Locate the cell with the specified text and output its [X, Y] center coordinate. 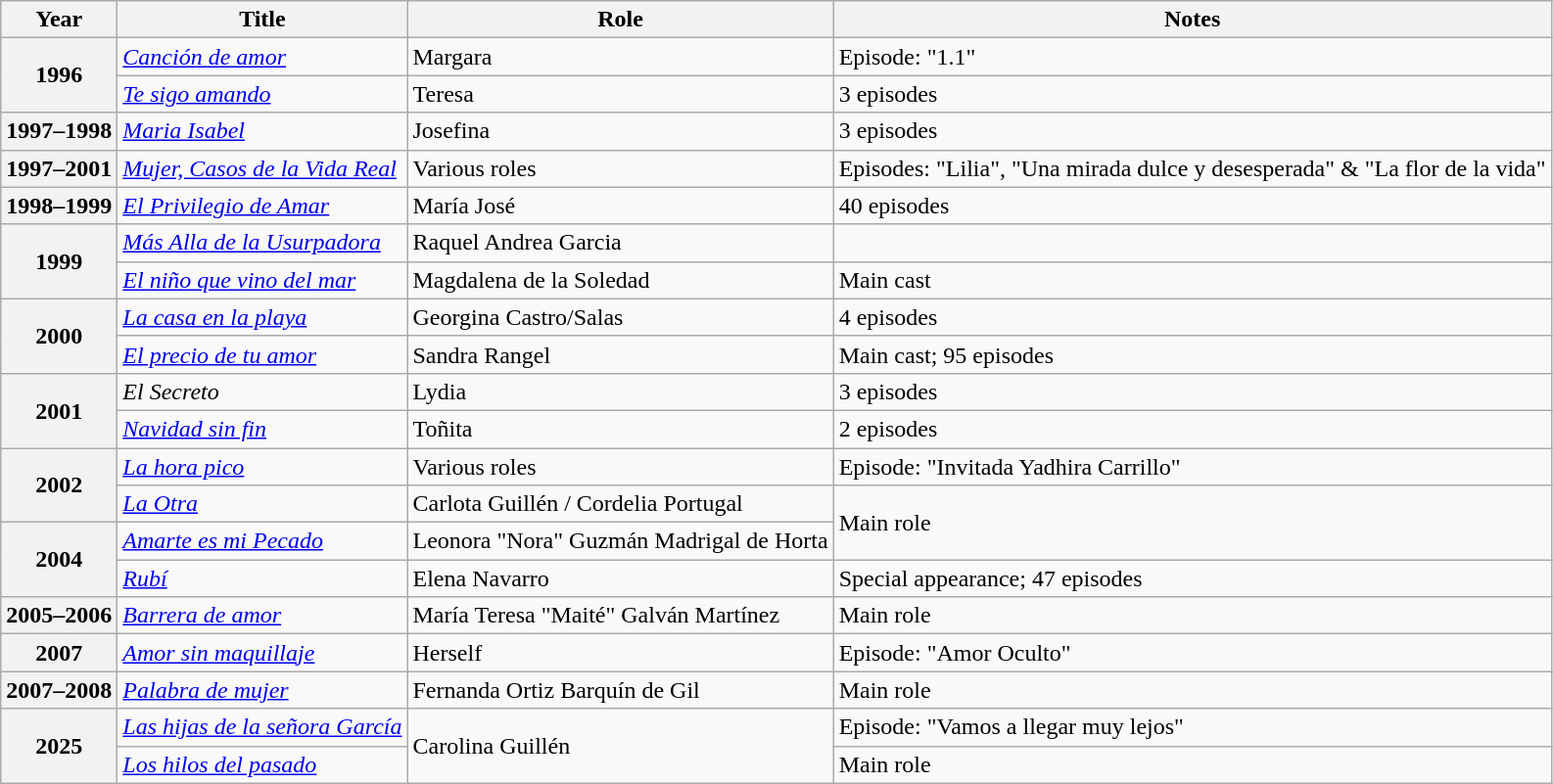
1998–1999 [59, 206]
Year [59, 20]
Canción de amor [262, 57]
Los hilos del pasado [262, 764]
1997–2001 [59, 168]
Fernanda Ortiz Barquín de Gil [621, 690]
El Privilegio de Amar [262, 206]
Episode: "Amor Oculto" [1193, 653]
Toñita [621, 429]
Episodes: "Lilia", "Una mirada dulce y desesperada" & "La flor de la vida" [1193, 168]
Te sigo amando [262, 94]
Las hijas de la señora García [262, 727]
Navidad sin fin [262, 429]
Main cast [1193, 280]
1997–1998 [59, 131]
2005–2006 [59, 616]
Leonora "Nora" Guzmán Madrigal de Horta [621, 541]
Lydia [621, 392]
Amarte es mi Pecado [262, 541]
1996 [59, 75]
2001 [59, 410]
Teresa [621, 94]
Margara [621, 57]
La casa en la playa [262, 317]
La Otra [262, 504]
2025 [59, 746]
2 episodes [1193, 429]
Georgina Castro/Salas [621, 317]
María Teresa "Maité" Galván Martínez [621, 616]
Palabra de mujer [262, 690]
El Secreto [262, 392]
Special appearance; 47 episodes [1193, 578]
Herself [621, 653]
Magdalena de la Soledad [621, 280]
Episode: "Vamos a llegar muy lejos" [1193, 727]
Rubí [262, 578]
2007–2008 [59, 690]
El niño que vino del mar [262, 280]
Main cast; 95 episodes [1193, 354]
Episode: "Invitada Yadhira Carrillo" [1193, 467]
Sandra Rangel [621, 354]
2007 [59, 653]
María José [621, 206]
Title [262, 20]
4 episodes [1193, 317]
La hora pico [262, 467]
1999 [59, 261]
Mujer, Casos de la Vida Real [262, 168]
Raquel Andrea Garcia [621, 243]
Josefina [621, 131]
Carolina Guillén [621, 746]
Amor sin maquillaje [262, 653]
Notes [1193, 20]
Elena Navarro [621, 578]
40 episodes [1193, 206]
2000 [59, 336]
El precio de tu amor [262, 354]
Barrera de amor [262, 616]
Carlota Guillén / Cordelia Portugal [621, 504]
Maria Isabel [262, 131]
Episode: "1.1" [1193, 57]
2002 [59, 485]
2004 [59, 560]
Más Alla de la Usurpadora [262, 243]
Role [621, 20]
